Output the [X, Y] coordinate of the center of the cell containing the given text.  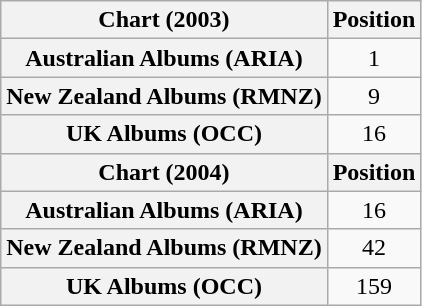
42 [374, 248]
Chart (2003) [164, 20]
1 [374, 58]
Chart (2004) [164, 172]
159 [374, 286]
9 [374, 96]
